Determine the [X, Y] coordinate at the center of the cell enclosing the given text.  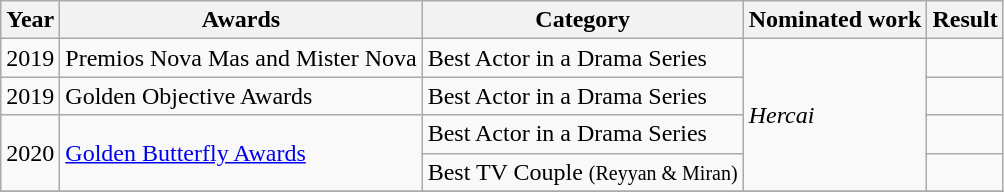
Golden Objective Awards [241, 96]
Premios Nova Mas and Mister Nova [241, 58]
Nominated work [835, 20]
2020 [30, 153]
Result [965, 20]
Year [30, 20]
Awards [241, 20]
Hercai [835, 115]
Category [582, 20]
Golden Butterfly Awards [241, 153]
Best TV Couple (Reyyan & Miran) [582, 172]
